Search for the cell housing the specified text and yield its (x, y) center coordinate. 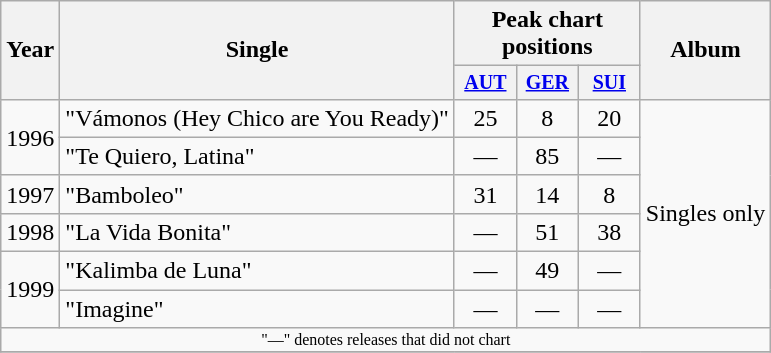
Album (705, 50)
1996 (30, 137)
Single (258, 50)
"Bamboleo" (258, 194)
31 (485, 194)
1997 (30, 194)
14 (547, 194)
20 (609, 118)
"Te Quiero, Latina" (258, 156)
Peak chart positions (547, 34)
1999 (30, 290)
"—" denotes releases that did not chart (386, 340)
85 (547, 156)
25 (485, 118)
GER (547, 82)
SUI (609, 82)
AUT (485, 82)
Singles only (705, 213)
38 (609, 232)
"Vámonos (Hey Chico are You Ready)" (258, 118)
49 (547, 271)
1998 (30, 232)
"Imagine" (258, 309)
"Kalimba de Luna" (258, 271)
Year (30, 50)
"La Vida Bonita" (258, 232)
51 (547, 232)
